Pinpoint the cell where the given text exists, returning its [x, y] midpoint coordinate. 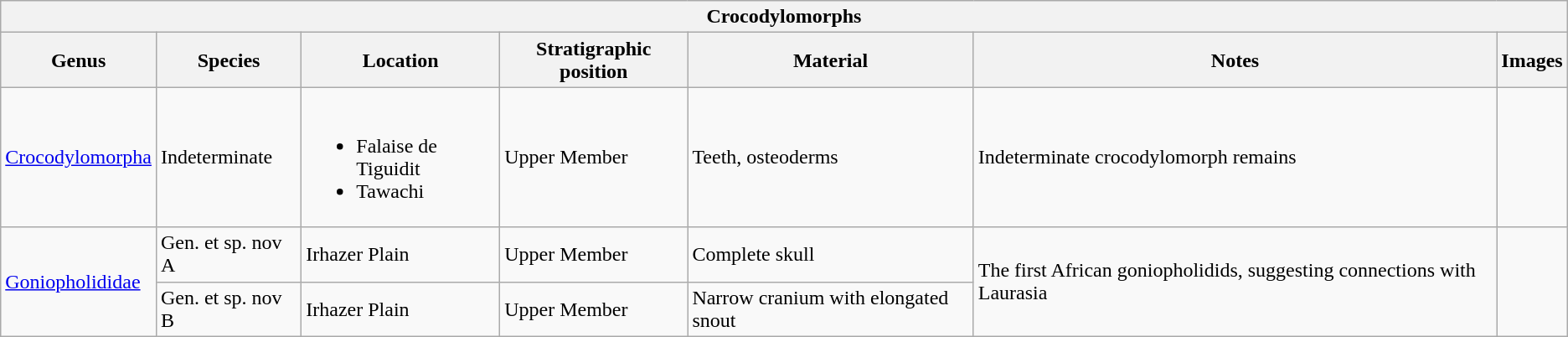
Complete skull [831, 255]
Gen. et sp. nov B [228, 308]
Images [1532, 60]
Material [831, 60]
Teeth, osteoderms [831, 158]
Species [228, 60]
Crocodylomorpha [79, 158]
The first African goniopholidids, suggesting connections with Laurasia [1235, 282]
Gen. et sp. nov A [228, 255]
Indeterminate crocodylomorph remains [1235, 158]
Notes [1235, 60]
Narrow cranium with elongated snout [831, 308]
Location [400, 60]
Genus [79, 60]
Indeterminate [228, 158]
Crocodylomorphs [784, 17]
Goniopholididae [79, 282]
Stratigraphic position [594, 60]
Falaise de TiguiditTawachi [400, 158]
